Identify which cell holds the provided text, then report its (x, y) central coordinate. 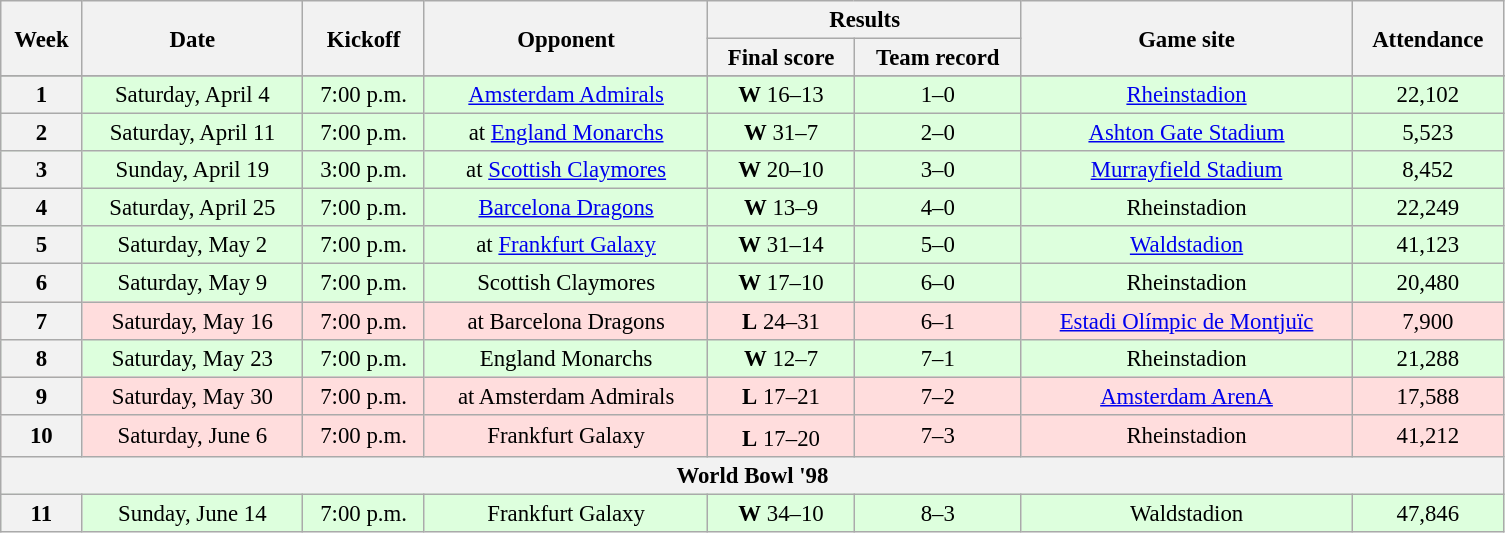
7,900 (1428, 321)
Date (192, 38)
at Amsterdam Admirals (566, 396)
Estadi Olímpic de Montjuïc (1186, 321)
22,102 (1428, 95)
Saturday, May 2 (192, 245)
L 17–21 (781, 396)
Sunday, April 19 (192, 170)
3 (42, 170)
7–1 (938, 358)
41,123 (1428, 245)
8,452 (1428, 170)
4–0 (938, 208)
Murrayfield Stadium (1186, 170)
W 31–7 (781, 133)
Saturday, May 16 (192, 321)
17,588 (1428, 396)
5 (42, 245)
8–3 (938, 513)
W 16–13 (781, 95)
Amsterdam Admirals (566, 95)
W 13–9 (781, 208)
2 (42, 133)
World Bowl '98 (752, 476)
Amsterdam ArenA (1186, 396)
Saturday, April 11 (192, 133)
11 (42, 513)
22,249 (1428, 208)
Saturday, May 9 (192, 283)
6 (42, 283)
41,212 (1428, 435)
W 17–10 (781, 283)
W 12–7 (781, 358)
L 24–31 (781, 321)
Game site (1186, 38)
3–0 (938, 170)
7–3 (938, 435)
4 (42, 208)
1 (42, 95)
at Barcelona Dragons (566, 321)
2–0 (938, 133)
Saturday, April 25 (192, 208)
L 17–20 (781, 435)
9 (42, 396)
7 (42, 321)
England Monarchs (566, 358)
Ashton Gate Stadium (1186, 133)
20,480 (1428, 283)
Saturday, May 23 (192, 358)
6–0 (938, 283)
Barcelona Dragons (566, 208)
21,288 (1428, 358)
1–0 (938, 95)
10 (42, 435)
W 31–14 (781, 245)
5–0 (938, 245)
W 34–10 (781, 513)
Week (42, 38)
Attendance (1428, 38)
Scottish Claymores (566, 283)
W 20–10 (781, 170)
Results (865, 20)
Saturday, April 4 (192, 95)
7–2 (938, 396)
Final score (781, 58)
Team record (938, 58)
3:00 p.m. (364, 170)
Opponent (566, 38)
5,523 (1428, 133)
Kickoff (364, 38)
8 (42, 358)
at Scottish Claymores (566, 170)
at Frankfurt Galaxy (566, 245)
47,846 (1428, 513)
Saturday, June 6 (192, 435)
Saturday, May 30 (192, 396)
at England Monarchs (566, 133)
6–1 (938, 321)
Sunday, June 14 (192, 513)
